Extract the (X, Y) coordinate from the center of the cell holding the provided text.  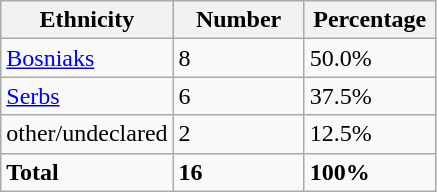
8 (238, 58)
Bosniaks (87, 58)
50.0% (370, 58)
other/undeclared (87, 134)
12.5% (370, 134)
Number (238, 20)
16 (238, 172)
Ethnicity (87, 20)
Serbs (87, 96)
100% (370, 172)
Total (87, 172)
Percentage (370, 20)
37.5% (370, 96)
2 (238, 134)
6 (238, 96)
